Output the [x, y] coordinate of the center of the cell containing the given text.  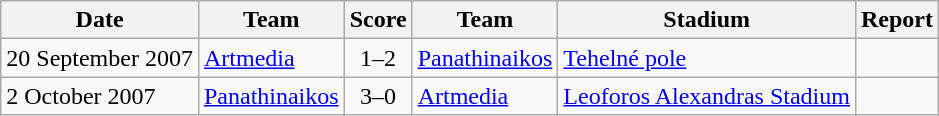
3–0 [378, 96]
20 September 2007 [100, 58]
Score [378, 20]
Leoforos Alexandras Stadium [707, 96]
Date [100, 20]
Report [896, 20]
Tehelné pole [707, 58]
2 October 2007 [100, 96]
Stadium [707, 20]
1–2 [378, 58]
